Identify which cell holds the provided text, then report its [X, Y] central coordinate. 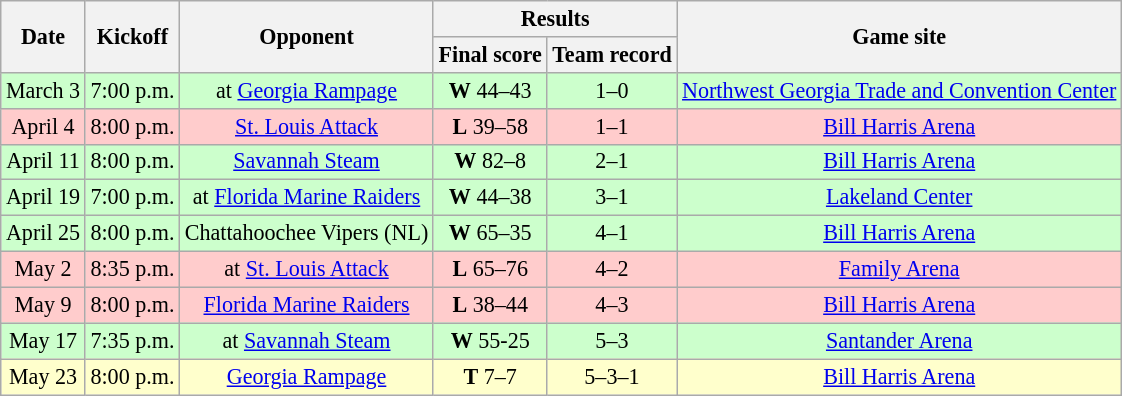
T 7–7 [490, 377]
8:35 p.m. [132, 269]
Santander Arena [900, 341]
W 82–8 [490, 162]
Results [554, 18]
at Florida Marine Raiders [307, 198]
Game site [900, 36]
Date [44, 36]
2–1 [612, 162]
May 17 [44, 341]
May 23 [44, 377]
Lakeland Center [900, 198]
5–3–1 [612, 377]
5–3 [612, 341]
May 9 [44, 305]
Northwest Georgia Trade and Convention Center [900, 90]
1–0 [612, 90]
May 2 [44, 269]
4–1 [612, 233]
April 19 [44, 198]
Family Arena [900, 269]
4–3 [612, 305]
W 44–43 [490, 90]
Team record [612, 54]
3–1 [612, 198]
W 55-25 [490, 341]
W 44–38 [490, 198]
L 38–44 [490, 305]
1–1 [612, 126]
L 65–76 [490, 269]
at St. Louis Attack [307, 269]
at Georgia Rampage [307, 90]
4–2 [612, 269]
7:35 p.m. [132, 341]
April 25 [44, 233]
St. Louis Attack [307, 126]
April 4 [44, 126]
Kickoff [132, 36]
April 11 [44, 162]
Opponent [307, 36]
March 3 [44, 90]
L 39–58 [490, 126]
Chattahoochee Vipers (NL) [307, 233]
Florida Marine Raiders [307, 305]
Final score [490, 54]
at Savannah Steam [307, 341]
W 65–35 [490, 233]
Savannah Steam [307, 162]
Georgia Rampage [307, 377]
